Return the (x, y) coordinate for the center point of the cell that contains the specified text.  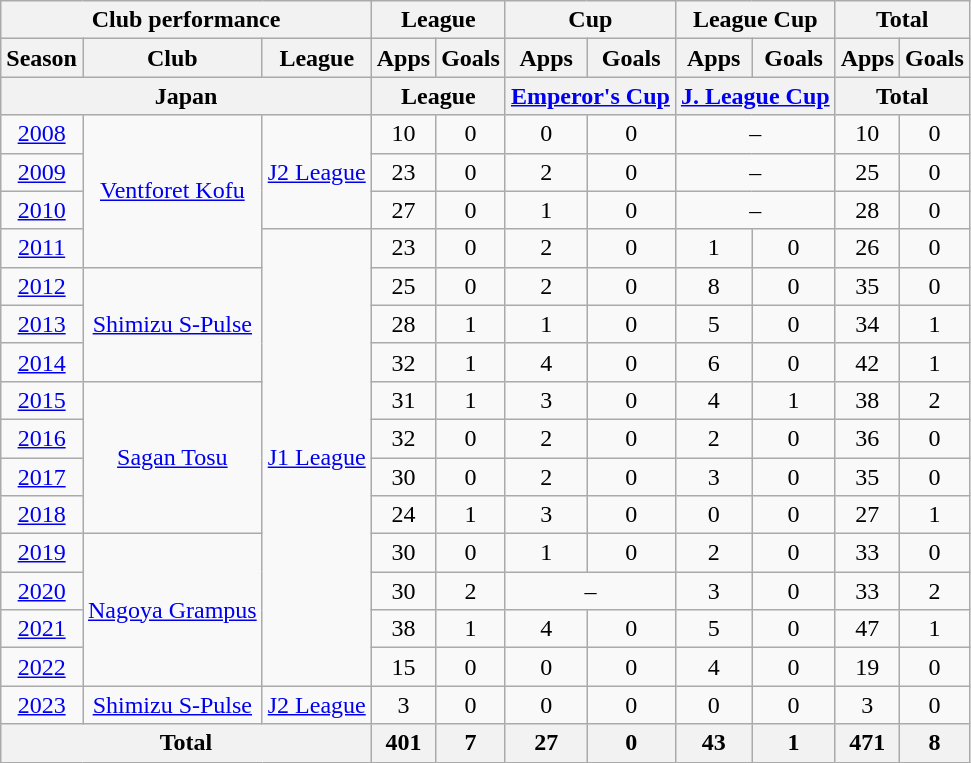
2020 (42, 591)
2010 (42, 210)
2008 (42, 134)
471 (867, 743)
2018 (42, 515)
34 (867, 324)
2016 (42, 438)
Season (42, 58)
2021 (42, 629)
J1 League (316, 458)
24 (403, 515)
36 (867, 438)
19 (867, 667)
43 (714, 743)
2015 (42, 400)
47 (867, 629)
Sagan Tosu (172, 457)
26 (867, 248)
Club (172, 58)
2013 (42, 324)
2017 (42, 477)
2014 (42, 362)
Club performance (186, 20)
2019 (42, 553)
J. League Cup (755, 96)
2011 (42, 248)
6 (714, 362)
15 (403, 667)
2012 (42, 286)
Cup (590, 20)
League Cup (755, 20)
2009 (42, 172)
31 (403, 400)
Ventforet Kofu (172, 191)
Emperor's Cup (590, 96)
Nagoya Grampus (172, 610)
401 (403, 743)
42 (867, 362)
Japan (186, 96)
2023 (42, 705)
2022 (42, 667)
7 (471, 743)
